From the cell containing the given text, extract its center point as (x, y) coordinate. 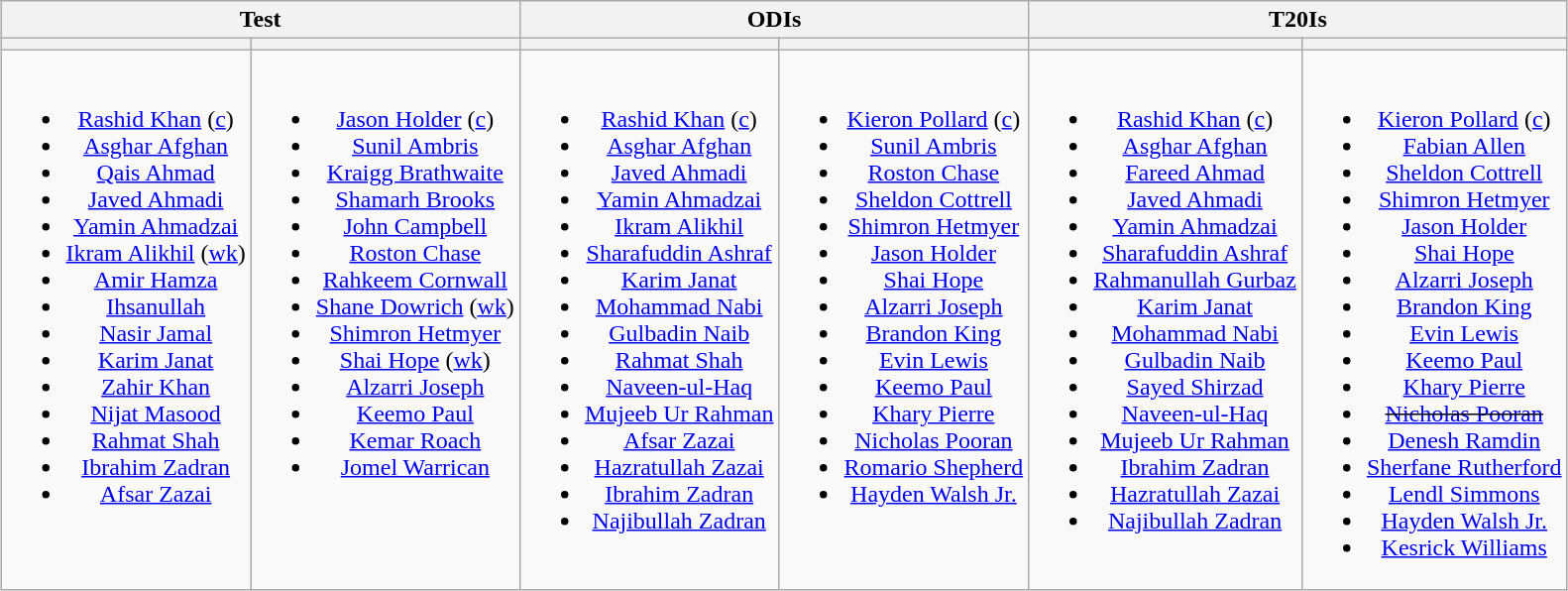
Test (260, 20)
T20Is (1298, 20)
ODIs (773, 20)
